Find where the given text appears and provide that cell's center as (X, Y) coordinate. 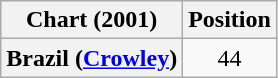
Brazil (Crowley) (92, 58)
Position (230, 20)
Chart (2001) (92, 20)
44 (230, 58)
